Pinpoint the cell where the given text exists, returning its (X, Y) midpoint coordinate. 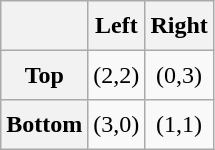
Bottom (44, 125)
Left (116, 26)
Top (44, 75)
Right (179, 26)
(1,1) (179, 125)
(3,0) (116, 125)
(0,3) (179, 75)
(2,2) (116, 75)
